Capture the cell that displays the provided text and extract its [x, y] central coordinate. 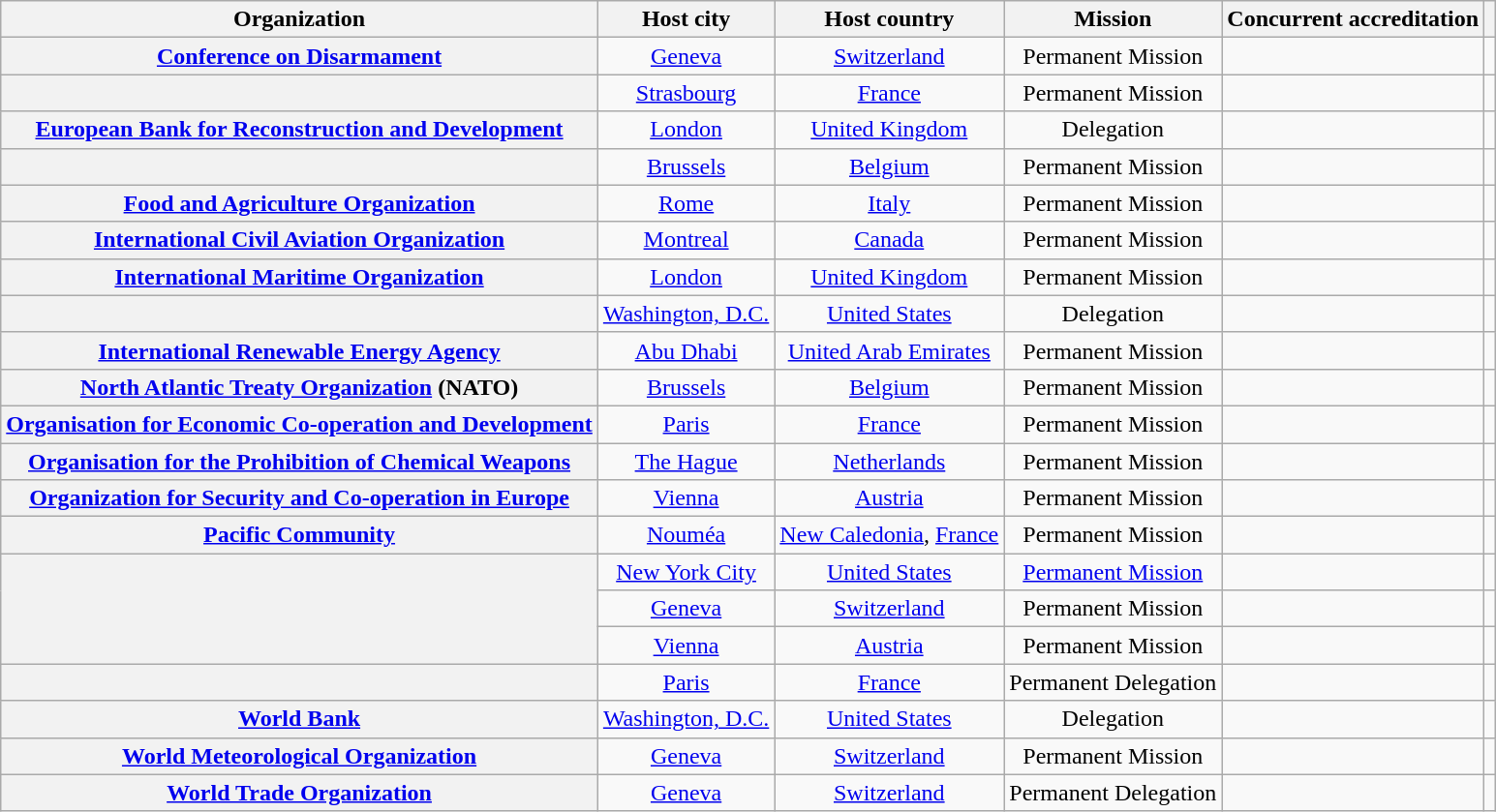
Conference on Disarmament [300, 56]
International Civil Aviation Organization [300, 240]
Abu Dhabi [686, 350]
Organisation for Economic Co-operation and Development [300, 424]
Organization [300, 19]
North Atlantic Treaty Organization (NATO) [300, 387]
Host country [889, 19]
World Trade Organization [300, 793]
European Bank for Reconstruction and Development [300, 130]
Organization for Security and Co-operation in Europe [300, 498]
Organisation for the Prohibition of Chemical Weapons [300, 462]
International Renewable Energy Agency [300, 350]
Mission [1114, 19]
Rome [686, 203]
Pacific Community [300, 535]
New Caledonia, France [889, 535]
Canada [889, 240]
Concurrent accreditation [1354, 19]
The Hague [686, 462]
Host city [686, 19]
Nouméa [686, 535]
International Maritime Organization [300, 277]
Food and Agriculture Organization [300, 203]
World Bank [300, 719]
Italy [889, 203]
New York City [686, 572]
Netherlands [889, 462]
United Arab Emirates [889, 350]
World Meteorological Organization [300, 756]
Strasbourg [686, 93]
Montreal [686, 240]
